For the text-containing cell, return its midpoint in (x, y) coordinate format. 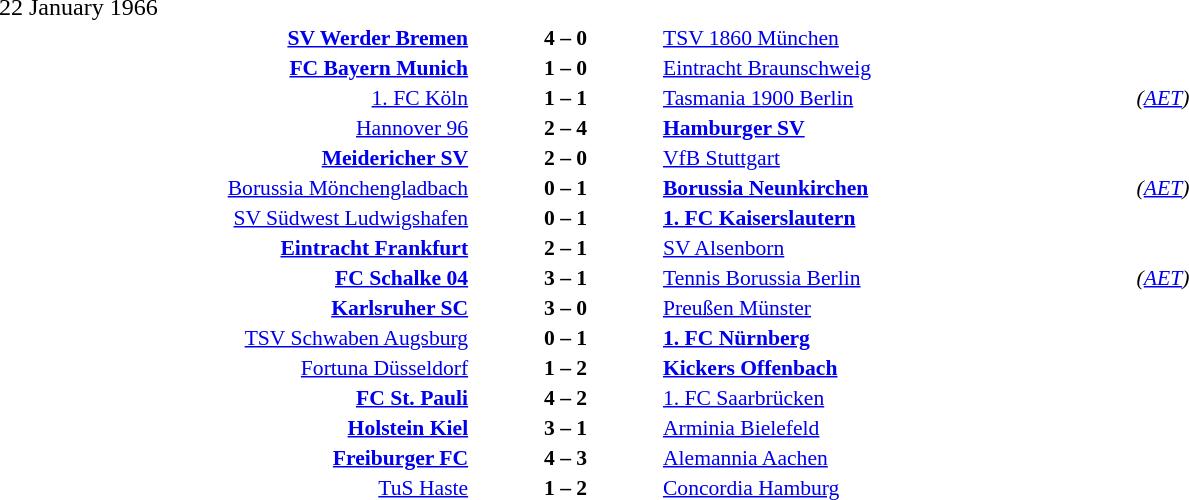
1. FC Saarbrücken (897, 398)
Alemannia Aachen (897, 458)
SV Alsenborn (897, 248)
1. FC Kaiserslautern (897, 218)
Tennis Borussia Berlin (897, 278)
1 – 0 (566, 68)
2 – 0 (566, 158)
Tasmania 1900 Berlin (897, 98)
4 – 0 (566, 38)
1 – 2 (566, 368)
TSV 1860 München (897, 38)
4 – 3 (566, 458)
Preußen Münster (897, 308)
2 – 4 (566, 128)
4 – 2 (566, 398)
1 – 1 (566, 98)
2 – 1 (566, 248)
1. FC Nürnberg (897, 338)
3 – 0 (566, 308)
Eintracht Braunschweig (897, 68)
Arminia Bielefeld (897, 428)
Kickers Offenbach (897, 368)
Borussia Neunkirchen (897, 188)
Hamburger SV (897, 128)
VfB Stuttgart (897, 158)
